Search for the cell housing the specified text and yield its [X, Y] center coordinate. 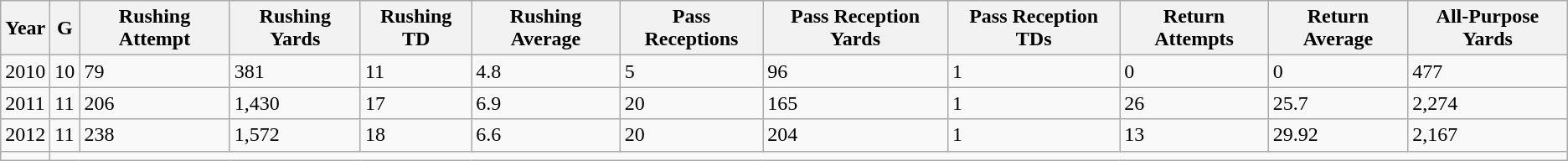
29.92 [1338, 135]
2011 [25, 103]
Pass Reception TDs [1034, 29]
6.6 [546, 135]
Pass Receptions [691, 29]
Rushing Yards [295, 29]
96 [856, 71]
26 [1194, 103]
238 [154, 135]
165 [856, 103]
17 [415, 103]
Year [25, 29]
477 [1488, 71]
2010 [25, 71]
25.7 [1338, 103]
1,430 [295, 103]
79 [154, 71]
5 [691, 71]
2012 [25, 135]
Rushing Attempt [154, 29]
2,167 [1488, 135]
6.9 [546, 103]
Rushing TD [415, 29]
2,274 [1488, 103]
1,572 [295, 135]
G [65, 29]
206 [154, 103]
Return Average [1338, 29]
18 [415, 135]
Pass Reception Yards [856, 29]
381 [295, 71]
4.8 [546, 71]
All-Purpose Yards [1488, 29]
Rushing Average [546, 29]
13 [1194, 135]
Return Attempts [1194, 29]
204 [856, 135]
10 [65, 71]
